Capture the cell that displays the provided text and extract its [x, y] central coordinate. 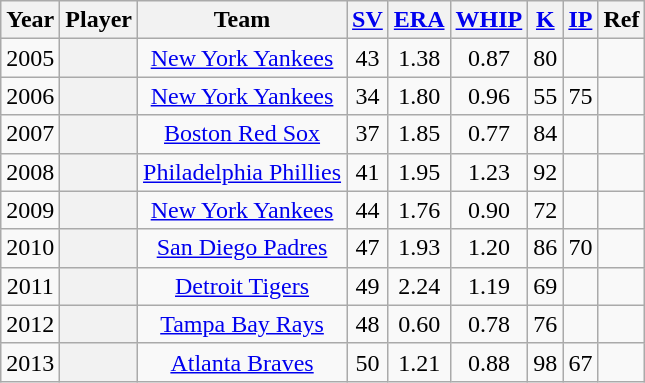
Player [99, 20]
75 [580, 96]
0.96 [489, 96]
0.77 [489, 134]
41 [368, 172]
72 [546, 210]
70 [580, 248]
WHIP [489, 20]
0.88 [489, 362]
92 [546, 172]
SV [368, 20]
98 [546, 362]
37 [368, 134]
44 [368, 210]
Boston Red Sox [242, 134]
2010 [30, 248]
Year [30, 20]
1.76 [419, 210]
76 [546, 324]
0.90 [489, 210]
2005 [30, 58]
2008 [30, 172]
1.95 [419, 172]
2013 [30, 362]
0.87 [489, 58]
1.80 [419, 96]
50 [368, 362]
0.78 [489, 324]
48 [368, 324]
67 [580, 362]
Detroit Tigers [242, 286]
ERA [419, 20]
2.24 [419, 286]
34 [368, 96]
2009 [30, 210]
69 [546, 286]
1.20 [489, 248]
Atlanta Braves [242, 362]
1.23 [489, 172]
1.38 [419, 58]
80 [546, 58]
IP [580, 20]
86 [546, 248]
2012 [30, 324]
55 [546, 96]
2007 [30, 134]
1.21 [419, 362]
47 [368, 248]
K [546, 20]
Team [242, 20]
84 [546, 134]
San Diego Padres [242, 248]
2011 [30, 286]
0.60 [419, 324]
2006 [30, 96]
1.93 [419, 248]
49 [368, 286]
1.85 [419, 134]
Philadelphia Phillies [242, 172]
43 [368, 58]
1.19 [489, 286]
Tampa Bay Rays [242, 324]
Ref [622, 20]
